Identify which cell holds the provided text, then report its [x, y] central coordinate. 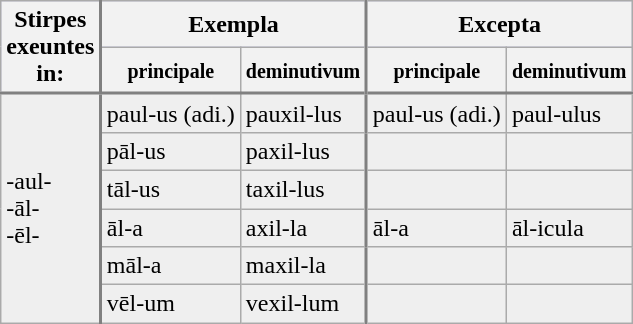
Exempla [234, 24]
axil-la [303, 227]
Stirpes exeuntes in: [51, 48]
Excepta [500, 24]
maxil-la [303, 266]
vexil-lum [303, 304]
paul-ulus [568, 114]
pauxil-lus [303, 114]
āl-icula [568, 227]
māl-a [171, 266]
paxil-lus [303, 151]
tāl-us [171, 189]
pāl-us [171, 151]
taxil-lus [303, 189]
vēl-um [171, 304]
-aul--āl--ēl- [51, 208]
